Extract the [x, y] coordinate from the center of the cell holding the provided text.  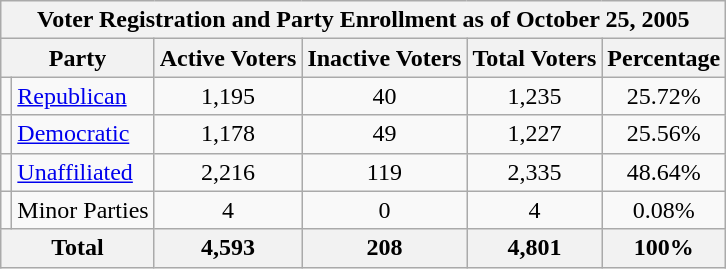
25.72% [664, 96]
1,235 [534, 96]
4,801 [534, 248]
1,195 [228, 96]
119 [384, 172]
1,227 [534, 134]
Active Voters [228, 58]
0.08% [664, 210]
48.64% [664, 172]
Party [78, 58]
Total Voters [534, 58]
2,335 [534, 172]
Percentage [664, 58]
Unaffiliated [83, 172]
100% [664, 248]
Minor Parties [83, 210]
2,216 [228, 172]
Republican [83, 96]
4,593 [228, 248]
Voter Registration and Party Enrollment as of October 25, 2005 [364, 20]
25.56% [664, 134]
208 [384, 248]
0 [384, 210]
Democratic [83, 134]
40 [384, 96]
49 [384, 134]
Total [78, 248]
Inactive Voters [384, 58]
1,178 [228, 134]
